Return the [x, y] coordinate for the center point of the cell that contains the specified text.  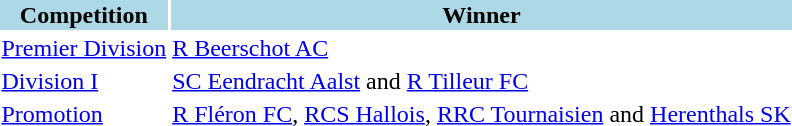
Premier Division [84, 48]
Division I [84, 81]
Competition [84, 15]
